Provide the (X, Y) coordinate of the cell's center where the given text is located.  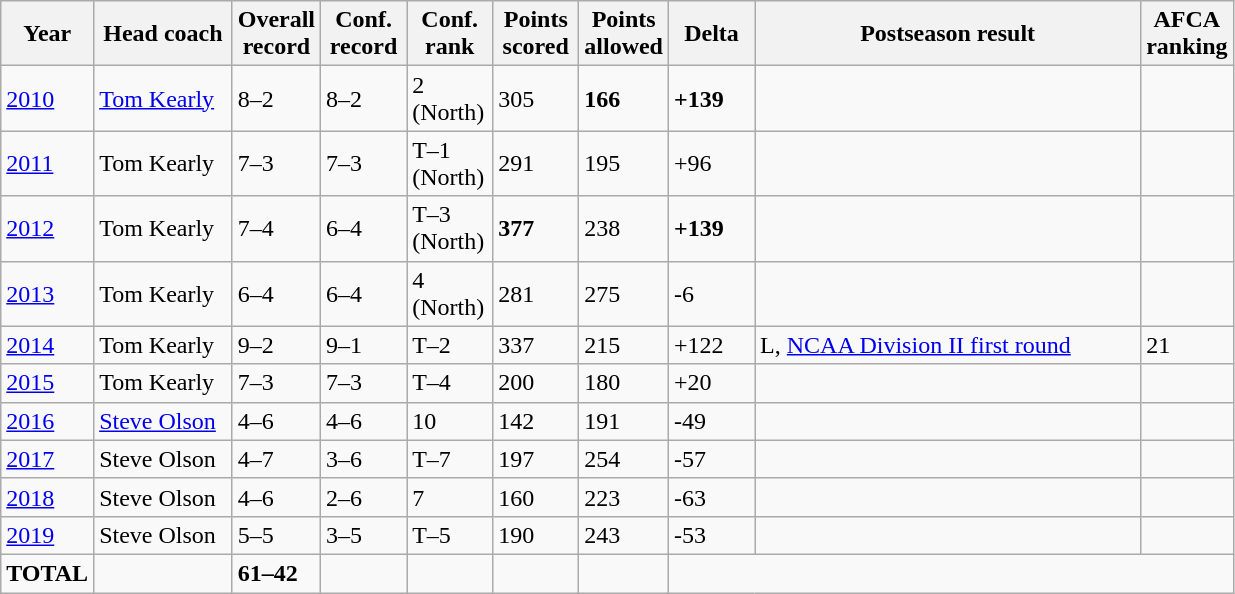
61–42 (276, 573)
-57 (712, 459)
305 (536, 98)
T–7 (450, 459)
142 (536, 421)
2017 (48, 459)
2014 (48, 345)
Points scored (536, 34)
10 (450, 421)
-53 (712, 535)
T–3 (North) (450, 228)
Head coach (164, 34)
2016 (48, 421)
2010 (48, 98)
238 (624, 228)
+122 (712, 345)
2015 (48, 383)
-63 (712, 497)
291 (536, 164)
7–4 (276, 228)
TOTAL (48, 573)
7 (450, 497)
2019 (48, 535)
377 (536, 228)
Conf. rank (450, 34)
2011 (48, 164)
Postseason result (948, 34)
Points allowed (624, 34)
3–6 (364, 459)
+96 (712, 164)
AFCA ranking (1187, 34)
Year (48, 34)
4–7 (276, 459)
190 (536, 535)
180 (624, 383)
195 (624, 164)
215 (624, 345)
5–5 (276, 535)
21 (1187, 345)
2 (North) (450, 98)
-49 (712, 421)
Delta (712, 34)
275 (624, 294)
3–5 (364, 535)
4 (North) (450, 294)
2–6 (364, 497)
2013 (48, 294)
-6 (712, 294)
200 (536, 383)
T–5 (450, 535)
223 (624, 497)
166 (624, 98)
T–2 (450, 345)
2018 (48, 497)
Overall record (276, 34)
160 (536, 497)
T–1 (North) (450, 164)
197 (536, 459)
T–4 (450, 383)
337 (536, 345)
Conf. record (364, 34)
191 (624, 421)
+20 (712, 383)
243 (624, 535)
281 (536, 294)
9–2 (276, 345)
2012 (48, 228)
9–1 (364, 345)
254 (624, 459)
L, NCAA Division II first round (948, 345)
